Return [x, y] of the center of cell containing provided text 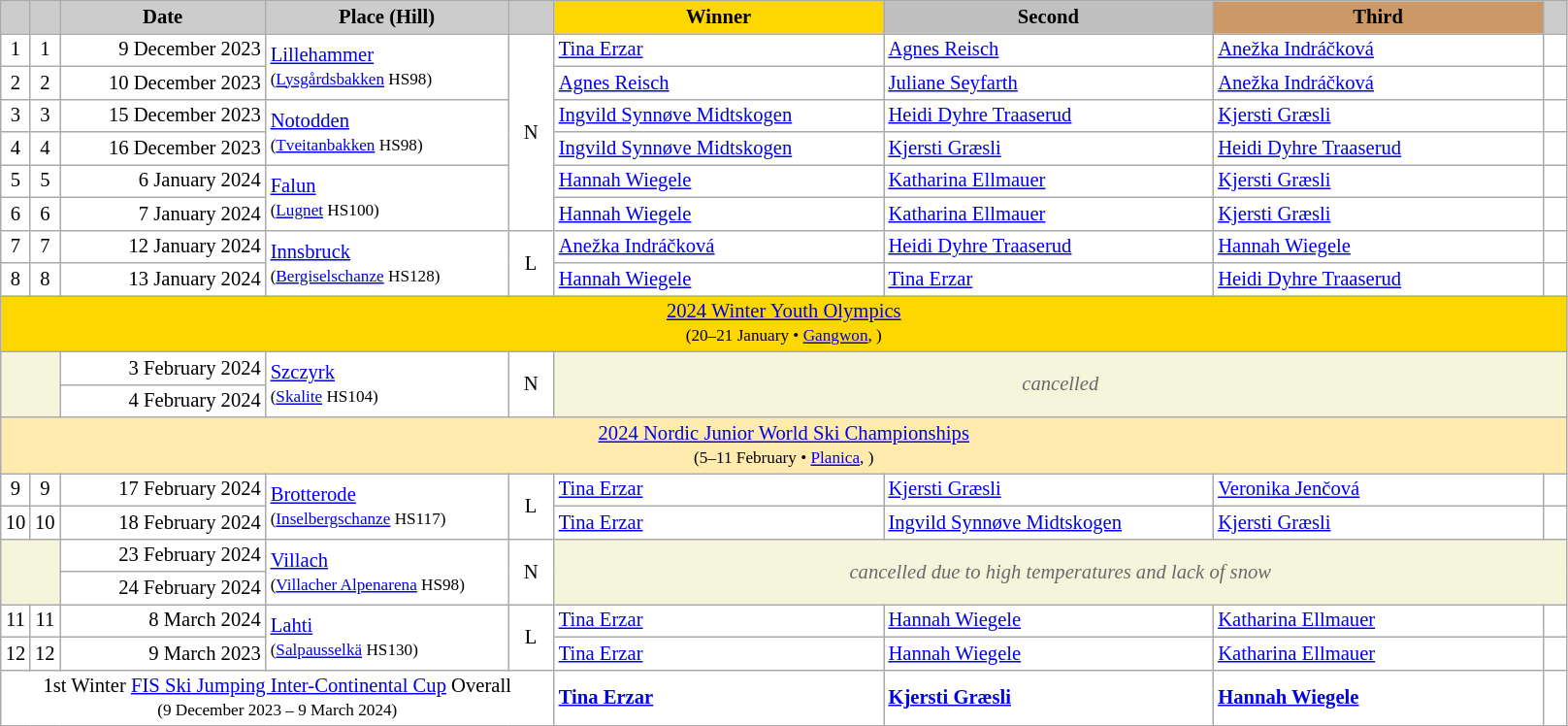
Szczyrk(Skalite HS104) [387, 384]
7 January 2024 [163, 214]
Lillehammer(Lysgårdsbakken HS98) [387, 66]
18 February 2024 [163, 522]
1st Winter FIS Ski Jumping Inter-Continental Cup Overall(9 December 2023 – 9 March 2024) [278, 698]
Juliane Seyfarth [1048, 82]
24 February 2024 [163, 587]
10 December 2023 [163, 82]
Brotterode(Inselbergschanze HS117) [387, 506]
cancelled due to high temperatures and lack of snow [1061, 572]
6 January 2024 [163, 181]
Falun(Lugnet HS100) [387, 197]
15 December 2023 [163, 115]
2024 Nordic Junior World Ski Championships(5–11 February • Planica, ) [784, 445]
23 February 2024 [163, 555]
Notodden(Tveitanbakken HS98) [387, 132]
Date [163, 16]
3 February 2024 [163, 368]
Villach(Villacher Alpenarena HS98) [387, 572]
Veronika Jenčová [1378, 489]
cancelled [1061, 384]
9 December 2023 [163, 49]
Second [1048, 16]
9 March 2023 [163, 653]
2024 Winter Youth Olympics(20–21 January • Gangwon, ) [784, 323]
16 December 2023 [163, 148]
12 January 2024 [163, 247]
8 March 2024 [163, 620]
Place (Hill) [387, 16]
4 February 2024 [163, 401]
Innsbruck(Bergiselschanze HS128) [387, 263]
Third [1378, 16]
13 January 2024 [163, 279]
17 February 2024 [163, 489]
Winner [719, 16]
Lahti(Salpausselkä HS130) [387, 637]
